Find where the given text appears and provide that cell's center as [X, Y] coordinate. 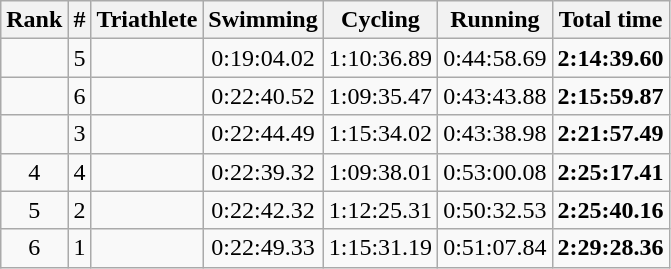
0:43:43.88 [495, 96]
1:10:36.89 [380, 58]
1 [80, 248]
2:21:57.49 [610, 134]
1:09:38.01 [380, 172]
0:22:40.52 [263, 96]
2:25:17.41 [610, 172]
Rank [34, 20]
0:44:58.69 [495, 58]
0:50:32.53 [495, 210]
# [80, 20]
0:43:38.98 [495, 134]
0:19:04.02 [263, 58]
2:29:28.36 [610, 248]
0:22:44.49 [263, 134]
Swimming [263, 20]
0:22:39.32 [263, 172]
0:22:49.33 [263, 248]
2:25:40.16 [610, 210]
0:51:07.84 [495, 248]
Total time [610, 20]
Triathlete [147, 20]
Running [495, 20]
3 [80, 134]
1:09:35.47 [380, 96]
2:15:59.87 [610, 96]
1:15:34.02 [380, 134]
1:12:25.31 [380, 210]
1:15:31.19 [380, 248]
0:53:00.08 [495, 172]
0:22:42.32 [263, 210]
2 [80, 210]
Cycling [380, 20]
2:14:39.60 [610, 58]
